Pinpoint the cell where the given text exists, returning its (x, y) midpoint coordinate. 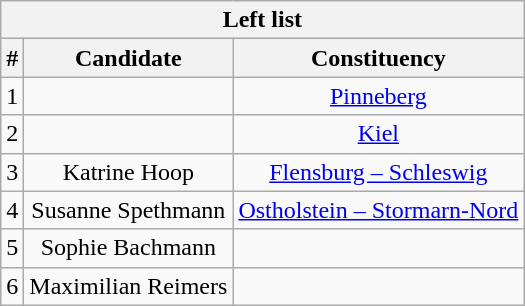
Sophie Bachmann (128, 248)
Candidate (128, 58)
5 (12, 248)
Susanne Spethmann (128, 210)
3 (12, 172)
1 (12, 96)
Ostholstein – Stormarn-Nord (378, 210)
Katrine Hoop (128, 172)
4 (12, 210)
Pinneberg (378, 96)
Flensburg – Schleswig (378, 172)
6 (12, 286)
Maximilian Reimers (128, 286)
2 (12, 134)
Left list (262, 20)
Kiel (378, 134)
# (12, 58)
Constituency (378, 58)
